Extract the [X, Y] coordinate from the center of the cell holding the provided text.  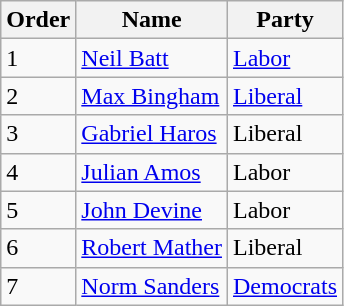
Order [38, 20]
John Devine [152, 210]
3 [38, 134]
Name [152, 20]
2 [38, 96]
Party [284, 20]
4 [38, 172]
6 [38, 248]
Julian Amos [152, 172]
Neil Batt [152, 58]
Norm Sanders [152, 286]
Democrats [284, 286]
1 [38, 58]
Max Bingham [152, 96]
5 [38, 210]
Gabriel Haros [152, 134]
7 [38, 286]
Robert Mather [152, 248]
